Return [x, y] of the center of cell containing provided text 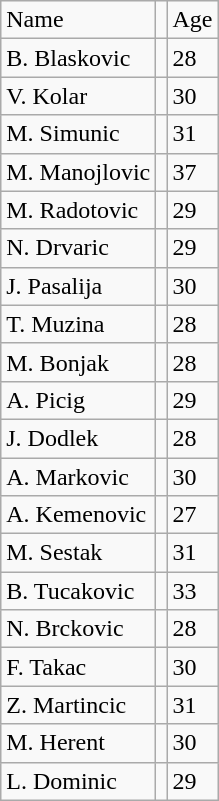
N. Brckovic [78, 629]
B. Blaskovic [78, 58]
37 [192, 172]
Z. Martincic [78, 705]
M. Manojlovic [78, 172]
N. Drvaric [78, 248]
T. Muzina [78, 324]
27 [192, 515]
M. Sestak [78, 553]
A. Markovic [78, 477]
M. Radotovic [78, 210]
L. Dominic [78, 781]
J. Dodlek [78, 438]
M. Herent [78, 743]
F. Takac [78, 667]
A. Kemenovic [78, 515]
J. Pasalija [78, 286]
A. Picig [78, 400]
M. Bonjak [78, 362]
Name [78, 20]
Age [192, 20]
33 [192, 591]
M. Simunic [78, 134]
B. Tucakovic [78, 591]
V. Kolar [78, 96]
